Locate the cell with the specified text and output its [x, y] center coordinate. 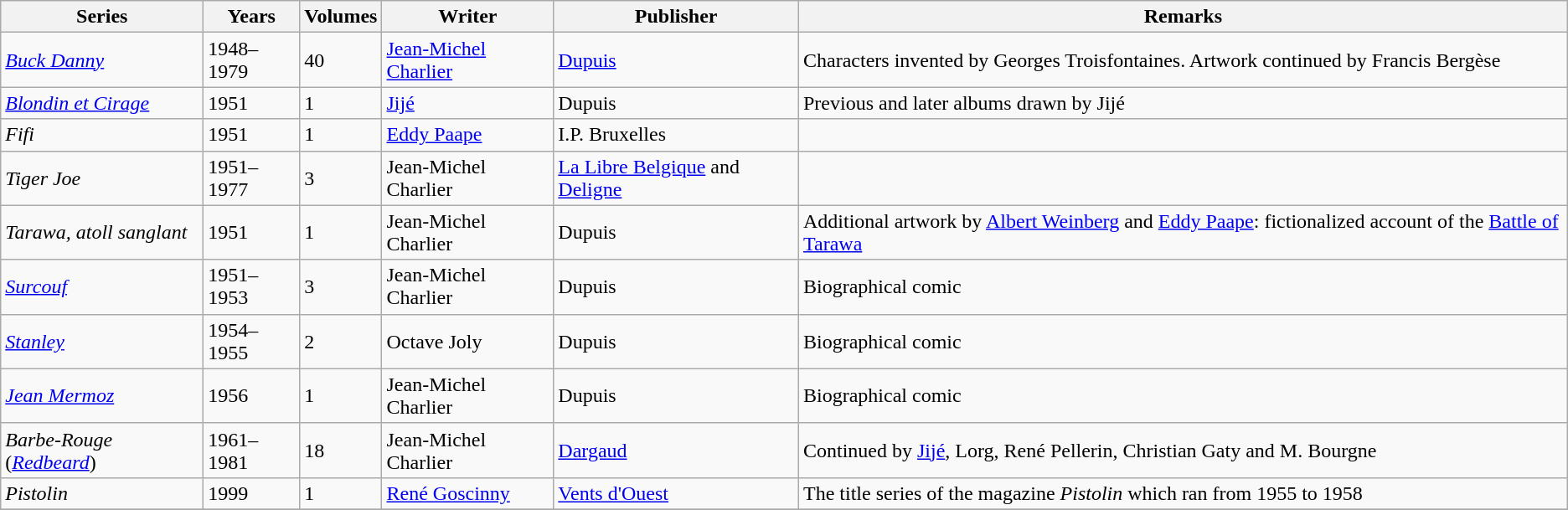
Series [102, 17]
1956 [251, 395]
1954–1955 [251, 342]
Blondin et Cirage [102, 103]
Pistolin [102, 493]
1961–1981 [251, 451]
1999 [251, 493]
Publisher [677, 17]
40 [341, 60]
Tiger Joe [102, 178]
Remarks [1183, 17]
Jijé [467, 103]
La Libre Belgique and Deligne [677, 178]
Previous and later albums drawn by Jijé [1183, 103]
1951–1977 [251, 178]
Jean Mermoz [102, 395]
Vents d'Ouest [677, 493]
Additional artwork by Albert Weinberg and Eddy Paape: fictionalized account of the Battle of Tarawa [1183, 233]
Volumes [341, 17]
Eddy Paape [467, 135]
2 [341, 342]
18 [341, 451]
Surcouf [102, 286]
1948–1979 [251, 60]
Years [251, 17]
I.P. Bruxelles [677, 135]
Stanley [102, 342]
Continued by Jijé, Lorg, René Pellerin, Christian Gaty and M. Bourgne [1183, 451]
Dargaud [677, 451]
Buck Danny [102, 60]
1951–1953 [251, 286]
Fifi [102, 135]
René Goscinny [467, 493]
Writer [467, 17]
Octave Joly [467, 342]
Characters invented by Georges Troisfontaines. Artwork continued by Francis Bergèse [1183, 60]
Tarawa, atoll sanglant [102, 233]
Barbe-Rouge (Redbeard) [102, 451]
The title series of the magazine Pistolin which ran from 1955 to 1958 [1183, 493]
